Locate the cell with the specified text and output its (X, Y) center coordinate. 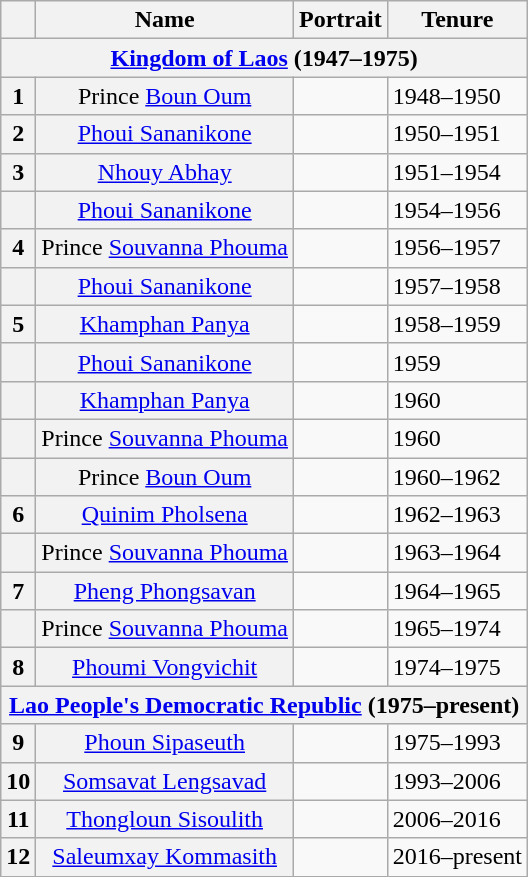
Phoumi Vongvichit (165, 667)
10 (18, 781)
12 (18, 857)
1959 (457, 362)
Name (165, 20)
Thongloun Sisoulith (165, 819)
6 (18, 515)
Pheng Phongsavan (165, 591)
Phoun Sipaseuth (165, 743)
1950–1951 (457, 134)
1964–1965 (457, 591)
7 (18, 591)
3 (18, 172)
1975–1993 (457, 743)
1956–1957 (457, 248)
1962–1963 (457, 515)
Lao People's Democratic Republic (1975–present) (264, 705)
8 (18, 667)
1948–1950 (457, 96)
1963–1964 (457, 553)
Nhouy Abhay (165, 172)
1993–2006 (457, 781)
2 (18, 134)
2006–2016 (457, 819)
4 (18, 248)
1974–1975 (457, 667)
1957–1958 (457, 286)
Somsavat Lengsavad (165, 781)
1965–1974 (457, 629)
1 (18, 96)
1958–1959 (457, 324)
5 (18, 324)
Tenure (457, 20)
9 (18, 743)
Quinim Pholsena (165, 515)
1960–1962 (457, 477)
11 (18, 819)
1954–1956 (457, 210)
1951–1954 (457, 172)
2016–present (457, 857)
Portrait (341, 20)
Saleumxay Kommasith (165, 857)
Kingdom of Laos (1947–1975) (264, 58)
